Locate the cell with the specified text and output its (x, y) center coordinate. 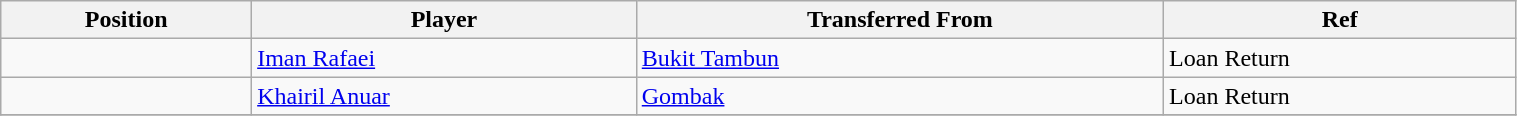
Gombak (900, 96)
Transferred From (900, 20)
Iman Rafaei (444, 58)
Position (126, 20)
Player (444, 20)
Ref (1340, 20)
Bukit Tambun (900, 58)
Khairil Anuar (444, 96)
